Find where the given text appears and provide that cell's center as (x, y) coordinate. 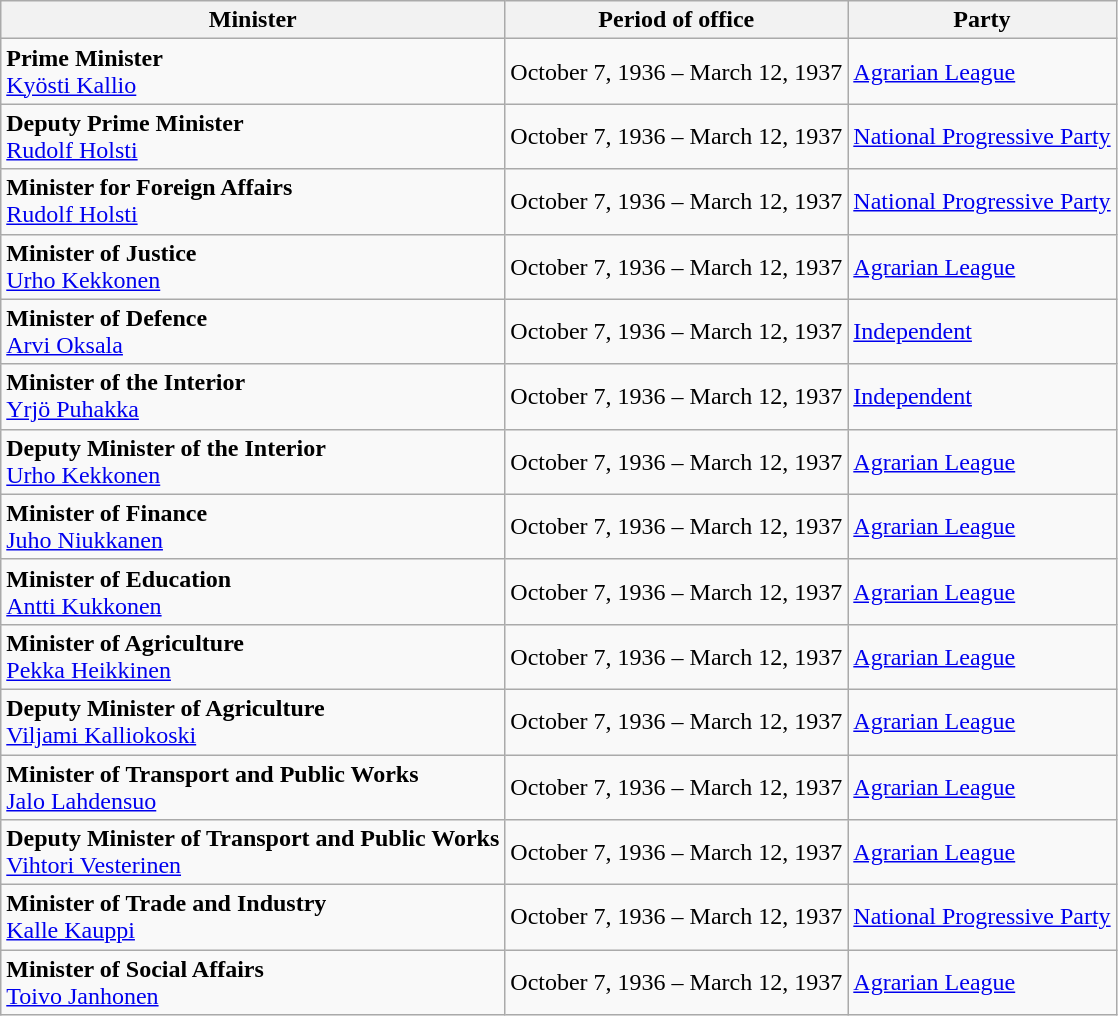
Deputy Minister of the InteriorUrho Kekkonen (253, 462)
Minister of FinanceJuho Niukkanen (253, 526)
Deputy Minister of AgricultureViljami Kalliokoski (253, 722)
Minister of DefenceArvi Oksala (253, 332)
Minister of Transport and Public WorksJalo Lahdensuo (253, 786)
Minister of JusticeUrho Kekkonen (253, 266)
Minister of the InteriorYrjö Puhakka (253, 396)
Prime MinisterKyösti Kallio (253, 72)
Deputy Prime MinisterRudolf Holsti (253, 136)
Party (982, 20)
Minister of Social AffairsToivo Janhonen (253, 982)
Period of office (676, 20)
Minister (253, 20)
Minister of Trade and IndustryKalle Kauppi (253, 918)
Minister for Foreign Affairs Rudolf Holsti (253, 202)
Minister of EducationAntti Kukkonen (253, 592)
Minister of AgriculturePekka Heikkinen (253, 656)
Deputy Minister of Transport and Public WorksVihtori Vesterinen (253, 852)
